Find where the given text appears and provide that cell's center as [X, Y] coordinate. 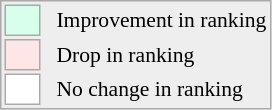
Drop in ranking [162, 55]
No change in ranking [162, 90]
Improvement in ranking [162, 20]
